Capture the cell that displays the provided text and extract its (x, y) central coordinate. 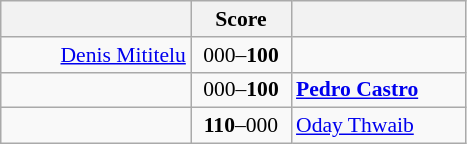
110–000 (241, 126)
Denis Mititelu (96, 55)
Oday Thwaib (378, 126)
Pedro Castro (378, 90)
Score (241, 19)
